Determine the [X, Y] coordinate at the center of the cell enclosing the given text.  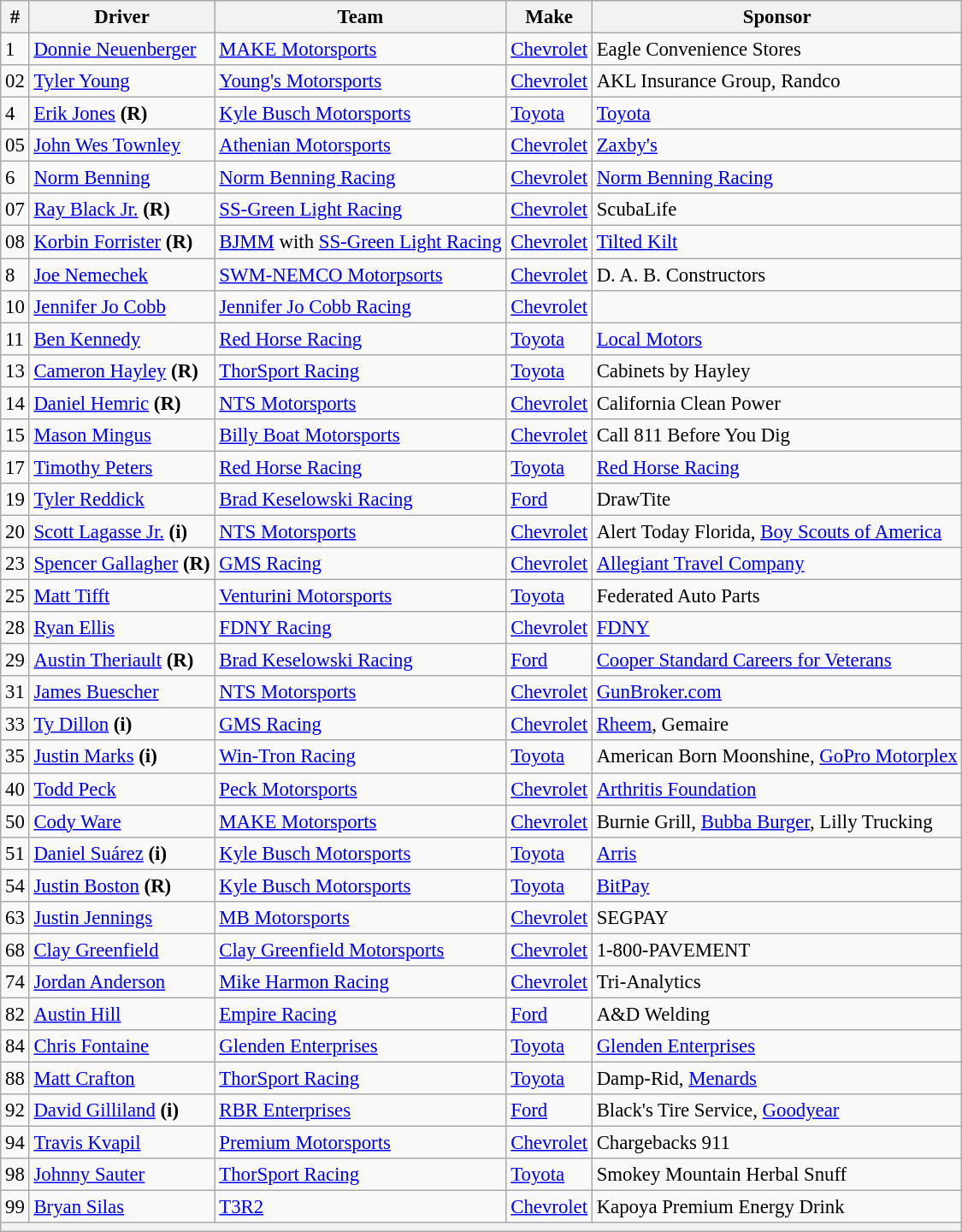
FDNY [776, 628]
84 [15, 1046]
D. A. B. Constructors [776, 275]
Team [361, 17]
Black's Tire Service, Goodyear [776, 1111]
Spencer Gallagher (R) [121, 564]
02 [15, 81]
Ryan Ellis [121, 628]
Tilted Kilt [776, 242]
35 [15, 757]
Rheem, Gemaire [776, 725]
92 [15, 1111]
Driver [121, 17]
Call 811 Before You Dig [776, 435]
SEGPAY [776, 918]
Tri-Analytics [776, 982]
DrawTite [776, 500]
Tyler Young [121, 81]
Allegiant Travel Company [776, 564]
88 [15, 1079]
Premium Motorsports [361, 1143]
8 [15, 275]
Peck Motorsports [361, 789]
Ben Kennedy [121, 339]
MB Motorsports [361, 918]
50 [15, 821]
Korbin Forrister (R) [121, 242]
BitPay [776, 885]
Daniel Hemric (R) [121, 403]
31 [15, 692]
Todd Peck [121, 789]
Local Motors [776, 339]
Justin Jennings [121, 918]
Johnny Sauter [121, 1175]
Cody Ware [121, 821]
Donnie Neuenberger [121, 50]
13 [15, 370]
Tyler Reddick [121, 500]
14 [15, 403]
Venturini Motorsports [361, 596]
Ty Dillon (i) [121, 725]
19 [15, 500]
Cameron Hayley (R) [121, 370]
Scott Lagasse Jr. (i) [121, 531]
Make [549, 17]
Alert Today Florida, Boy Scouts of America [776, 531]
25 [15, 596]
Chris Fontaine [121, 1046]
Zaxby's [776, 145]
1 [15, 50]
20 [15, 531]
08 [15, 242]
Arthritis Foundation [776, 789]
Joe Nemechek [121, 275]
RBR Enterprises [361, 1111]
Cooper Standard Careers for Veterans [776, 660]
BJMM with SS-Green Light Racing [361, 242]
6 [15, 178]
51 [15, 853]
Kapoya Premium Energy Drink [776, 1207]
A&D Welding [776, 1014]
Billy Boat Motorsports [361, 435]
Athenian Motorsports [361, 145]
David Gilliland (i) [121, 1111]
Matt Crafton [121, 1079]
T3R2 [361, 1207]
Daniel Suárez (i) [121, 853]
82 [15, 1014]
Jordan Anderson [121, 982]
SWM-NEMCO Motorpsorts [361, 275]
98 [15, 1175]
James Buescher [121, 692]
Bryan Silas [121, 1207]
Smokey Mountain Herbal Snuff [776, 1175]
05 [15, 145]
Austin Hill [121, 1014]
07 [15, 210]
Win-Tron Racing [361, 757]
1-800-PAVEMENT [776, 950]
94 [15, 1143]
Erik Jones (R) [121, 114]
99 [15, 1207]
29 [15, 660]
Clay Greenfield Motorsports [361, 950]
Justin Boston (R) [121, 885]
GunBroker.com [776, 692]
11 [15, 339]
Young's Motorsports [361, 81]
28 [15, 628]
Austin Theriault (R) [121, 660]
74 [15, 982]
Timothy Peters [121, 467]
Chargebacks 911 [776, 1143]
Damp-Rid, Menards [776, 1079]
# [15, 17]
American Born Moonshine, GoPro Motorplex [776, 757]
Federated Auto Parts [776, 596]
Jennifer Jo Cobb Racing [361, 306]
15 [15, 435]
17 [15, 467]
FDNY Racing [361, 628]
23 [15, 564]
Travis Kvapil [121, 1143]
ScubaLife [776, 210]
Jennifer Jo Cobb [121, 306]
10 [15, 306]
California Clean Power [776, 403]
40 [15, 789]
Cabinets by Hayley [776, 370]
Mike Harmon Racing [361, 982]
AKL Insurance Group, Randco [776, 81]
33 [15, 725]
SS-Green Light Racing [361, 210]
Ray Black Jr. (R) [121, 210]
Burnie Grill, Bubba Burger, Lilly Trucking [776, 821]
4 [15, 114]
Clay Greenfield [121, 950]
John Wes Townley [121, 145]
Matt Tifft [121, 596]
Norm Benning [121, 178]
63 [15, 918]
Empire Racing [361, 1014]
Mason Mingus [121, 435]
Sponsor [776, 17]
68 [15, 950]
Eagle Convenience Stores [776, 50]
Arris [776, 853]
Justin Marks (i) [121, 757]
54 [15, 885]
